Scan for the cell matching the given text and deliver its [x, y] coordinate at center. 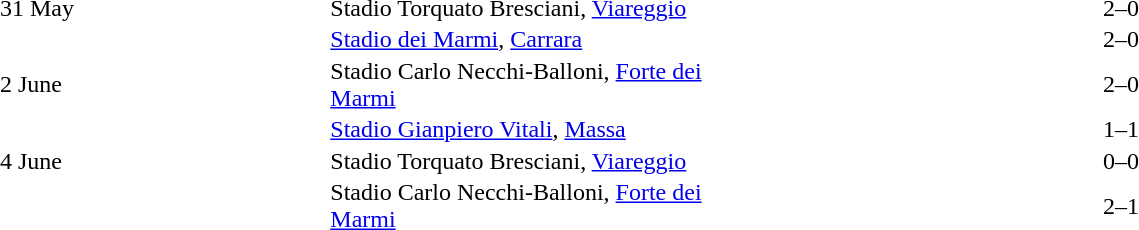
Stadio Gianpiero Vitali, Massa [526, 129]
Stadio dei Marmi, Carrara [526, 39]
Stadio Carlo Necchi-Balloni, Forte dei Marmi [526, 84]
Stadio Torquato Bresciani, Viareggio [526, 161]
